Return the [x, y] coordinate for the center point of the cell that contains the specified text.  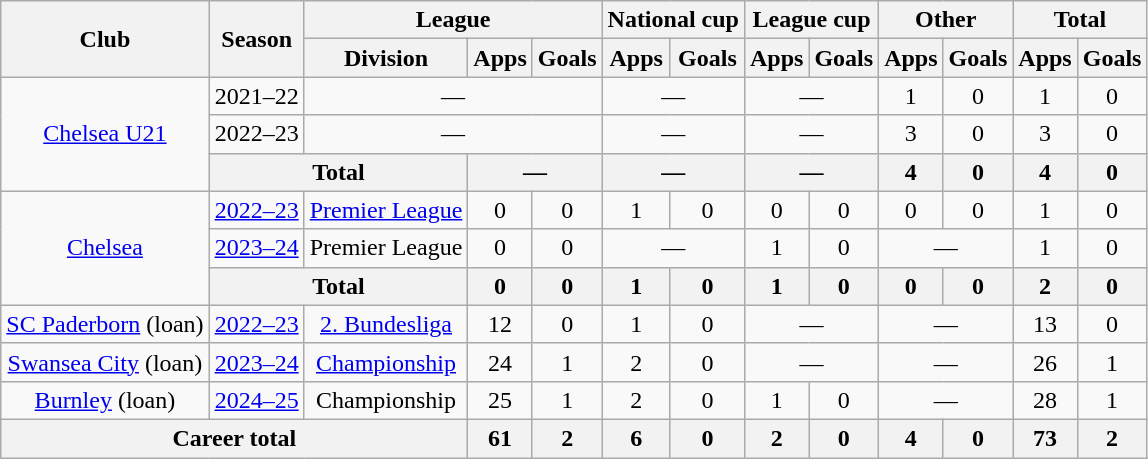
Division [386, 58]
National cup [673, 20]
Chelsea U21 [105, 134]
Other [946, 20]
2024–25 [256, 400]
2021–22 [256, 96]
73 [1045, 438]
25 [500, 400]
12 [500, 324]
League [453, 20]
26 [1045, 362]
28 [1045, 400]
Career total [234, 438]
13 [1045, 324]
Chelsea [105, 248]
61 [500, 438]
SC Paderborn (loan) [105, 324]
League cup [811, 20]
2. Bundesliga [386, 324]
Season [256, 39]
6 [636, 438]
Club [105, 39]
Burnley (loan) [105, 400]
Swansea City (loan) [105, 362]
24 [500, 362]
